Detect which cell encompasses the target text, then output its (X, Y) center coordinate. 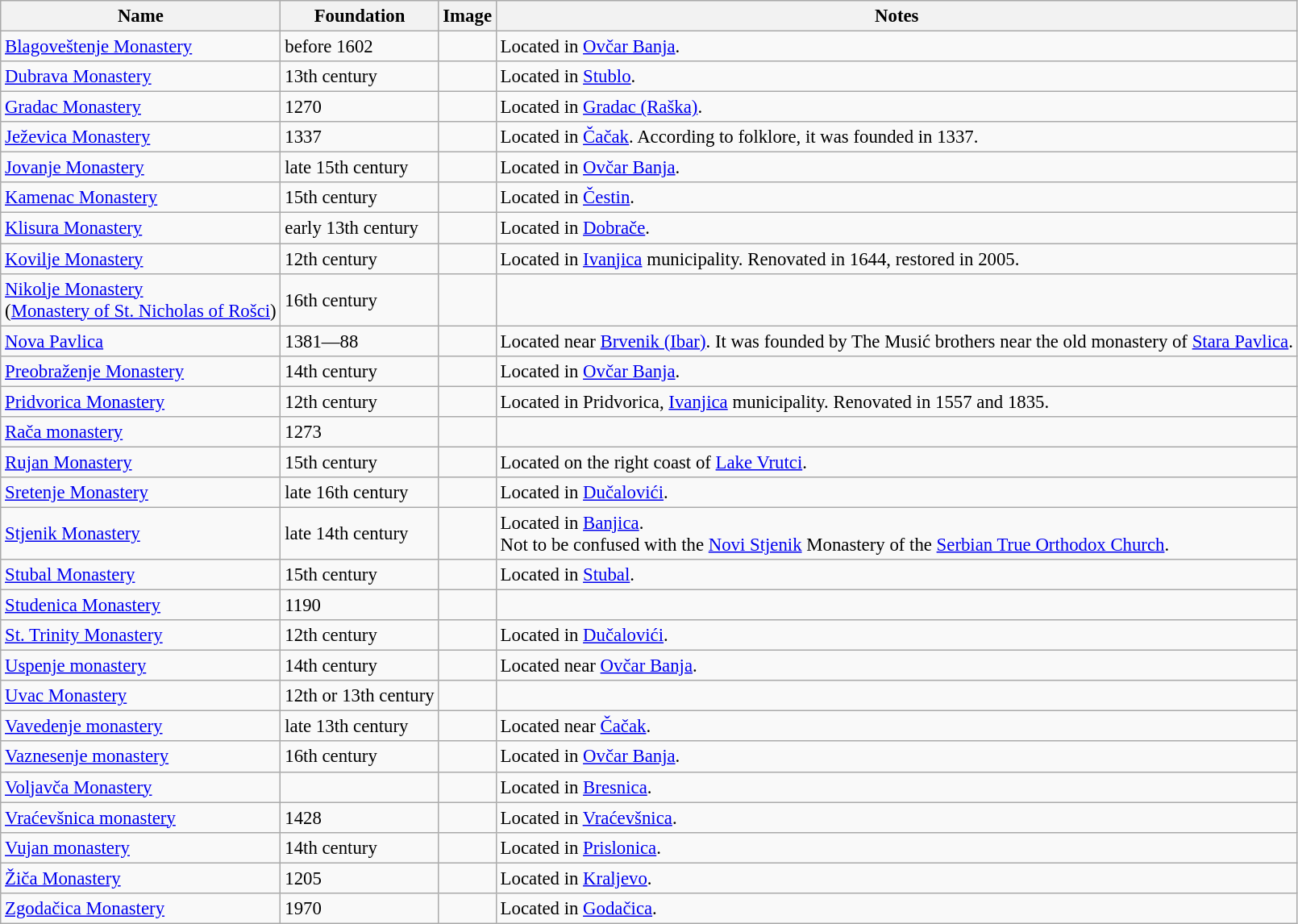
Uspenje monastery (140, 666)
Voljavča Monastery (140, 787)
Located in Čestin. (897, 198)
Vavedenje monastery (140, 726)
Blagoveštenje Monastery (140, 47)
1190 (360, 606)
1970 (360, 909)
late 13th century (360, 726)
Kamenac Monastery (140, 198)
late 16th century (360, 493)
Located on the right coast of Lake Vrutci. (897, 462)
St. Trinity Monastery (140, 635)
early 13th century (360, 228)
Zgodačica Monastery (140, 909)
1273 (360, 432)
Kovilje Monastery (140, 259)
Located in Vraćevšnica. (897, 818)
1270 (360, 107)
Vujan monastery (140, 847)
Rujan Monastery (140, 462)
12th or 13th century (360, 696)
Notes (897, 16)
Located near Čačak. (897, 726)
late 15th century (360, 168)
Stjenik Monastery (140, 534)
Vaznesenje monastery (140, 757)
Located in Banjica.Not to be confused with the Novi Stjenik Monastery of the Serbian True Orthodox Church. (897, 534)
Image (468, 16)
Located in Ivanjica municipality. Renovated in 1644, restored in 2005. (897, 259)
Pridvorica Monastery (140, 402)
Ježevica Monastery (140, 137)
Žiča Monastery (140, 878)
Located near Ovčar Banja. (897, 666)
Located in Čačak. According to folklore, it was founded in 1337. (897, 137)
Foundation (360, 16)
late 14th century (360, 534)
Rača monastery (140, 432)
Located in Dobrače. (897, 228)
Located in Gradac (Raška). (897, 107)
Located in Bresnica. (897, 787)
Located in Pridvorica, Ivanjica municipality. Renovated in 1557 and 1835. (897, 402)
Klisura Monastery (140, 228)
Located in Godačica. (897, 909)
before 1602 (360, 47)
Located in Stublo. (897, 77)
Studenica Monastery (140, 606)
Nova Pavlica (140, 341)
Located in Stubal. (897, 575)
Dubrava Monastery (140, 77)
Gradac Monastery (140, 107)
Located in Prislonica. (897, 847)
Name (140, 16)
Jovanje Monastery (140, 168)
Preobraženje Monastery (140, 371)
1428 (360, 818)
Vraćevšnica monastery (140, 818)
Stubal Monastery (140, 575)
Located near Brvenik (Ibar). It was founded by The Musić brothers near the old monastery of Stara Pavlica. (897, 341)
1381—88 (360, 341)
1337 (360, 137)
Nikolje Monastery(Monastery of St. Nicholas of Rošci) (140, 300)
Located in Kraljevo. (897, 878)
1205 (360, 878)
Sretenje Monastery (140, 493)
13th century (360, 77)
Uvac Monastery (140, 696)
